Identify which cell holds the provided text, then report its (x, y) central coordinate. 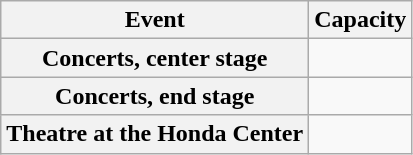
Concerts, center stage (155, 58)
Concerts, end stage (155, 96)
Theatre at the Honda Center (155, 134)
Capacity (360, 20)
Event (155, 20)
